Extract the (x, y) coordinate from the center of the cell holding the provided text.  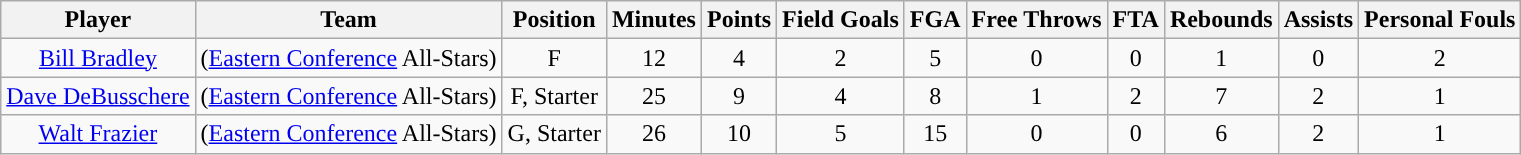
G, Starter (554, 134)
FGA (935, 20)
26 (654, 134)
12 (654, 58)
7 (1221, 96)
Minutes (654, 20)
Points (738, 20)
Free Throws (1036, 20)
Field Goals (841, 20)
Walt Frazier (98, 134)
Rebounds (1221, 20)
Team (348, 20)
8 (935, 96)
Bill Bradley (98, 58)
Dave DeBusschere (98, 96)
Position (554, 20)
6 (1221, 134)
25 (654, 96)
FTA (1136, 20)
Player (98, 20)
10 (738, 134)
F, Starter (554, 96)
F (554, 58)
Assists (1318, 20)
15 (935, 134)
Personal Fouls (1440, 20)
9 (738, 96)
